Determine the [x, y] coordinate at the center of the cell enclosing the given text.  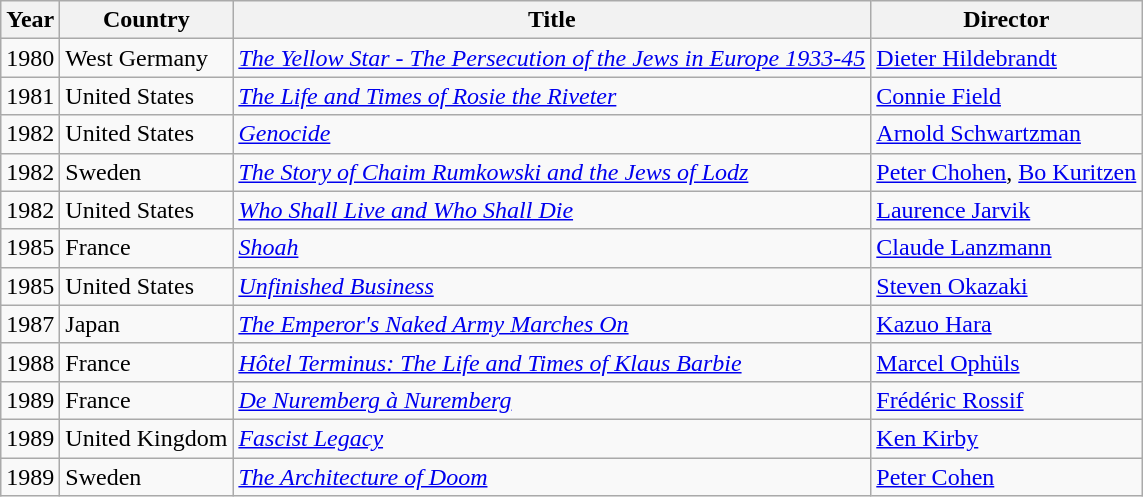
Year [30, 20]
Title [552, 20]
United Kingdom [146, 438]
The Yellow Star - The Persecution of the Jews in Europe 1933-45 [552, 58]
Dieter Hildebrandt [1006, 58]
Director [1006, 20]
Frédéric Rossif [1006, 400]
West Germany [146, 58]
Fascist Legacy [552, 438]
Kazuo Hara [1006, 324]
Peter Cohen [1006, 477]
Who Shall Live and Who Shall Die [552, 210]
1981 [30, 96]
The Emperor's Naked Army Marches On [552, 324]
Marcel Ophüls [1006, 362]
Peter Chohen, Bo Kuritzen [1006, 172]
Japan [146, 324]
Genocide [552, 134]
Claude Lanzmann [1006, 248]
Steven Okazaki [1006, 286]
Unfinished Business [552, 286]
Hôtel Terminus: The Life and Times of Klaus Barbie [552, 362]
1988 [30, 362]
Ken Kirby [1006, 438]
The Life and Times of Rosie the Riveter [552, 96]
1980 [30, 58]
Connie Field [1006, 96]
The Story of Chaim Rumkowski and the Jews of Lodz [552, 172]
1987 [30, 324]
Country [146, 20]
De Nuremberg à Nuremberg [552, 400]
The Architecture of Doom [552, 477]
Shoah [552, 248]
Arnold Schwartzman [1006, 134]
Laurence Jarvik [1006, 210]
